Extract the (X, Y) coordinate from the center of the cell holding the provided text.  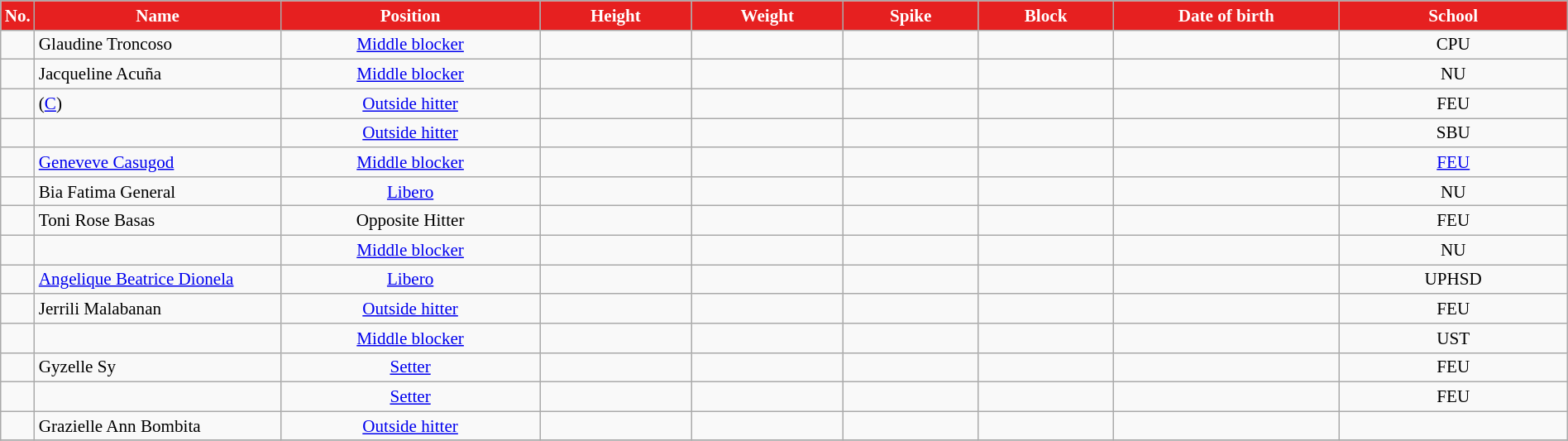
Position (410, 15)
Opposite Hitter (410, 220)
School (1453, 15)
Name (158, 15)
Jerrili Malabanan (158, 308)
Grazielle Ann Bombita (158, 425)
SBU (1453, 132)
Jacqueline Acuña (158, 74)
Weight (767, 15)
Gyzelle Sy (158, 367)
Bia Fatima General (158, 190)
Date of birth (1226, 15)
Glaudine Troncoso (158, 45)
Height (615, 15)
No. (18, 15)
Toni Rose Basas (158, 220)
Geneveve Casugod (158, 162)
Spike (911, 15)
Angelique Beatrice Dionela (158, 280)
Block (1046, 15)
CPU (1453, 45)
UPHSD (1453, 280)
UST (1453, 338)
(C) (158, 103)
